Locate the cell with the specified text and output its (X, Y) center coordinate. 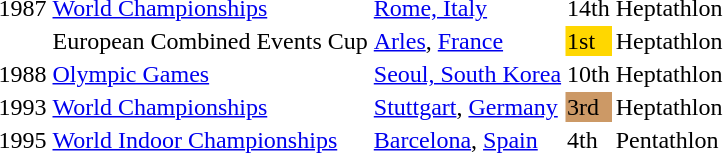
3rd (589, 107)
1st (589, 41)
Arles, France (467, 41)
World Championships (210, 107)
Seoul, South Korea (467, 74)
Stuttgart, Germany (467, 107)
European Combined Events Cup (210, 41)
10th (589, 74)
Olympic Games (210, 74)
